Return the (X, Y) coordinate for the center point of the cell that contains the specified text.  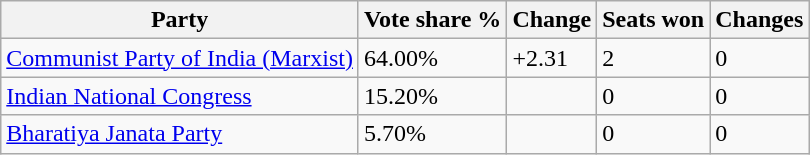
Vote share % (432, 20)
Indian National Congress (180, 96)
+2.31 (552, 58)
Communist Party of India (Marxist) (180, 58)
5.70% (432, 134)
Bharatiya Janata Party (180, 134)
2 (654, 58)
Seats won (654, 20)
Change (552, 20)
64.00% (432, 58)
15.20% (432, 96)
Party (180, 20)
Changes (760, 20)
